Find where the given text appears and provide that cell's center as (x, y) coordinate. 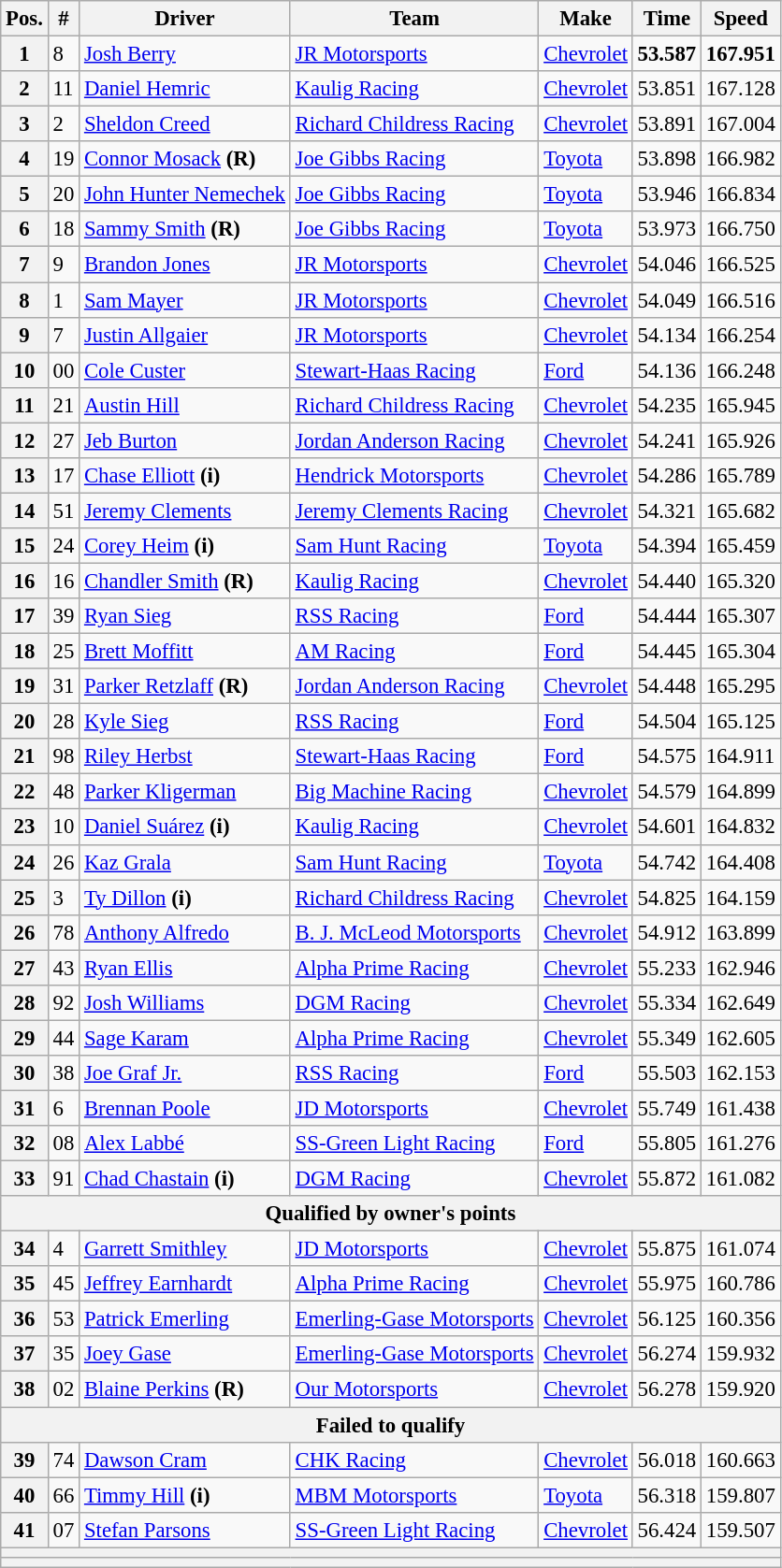
159.507 (741, 1530)
53.587 (666, 54)
40 (24, 1495)
29 (24, 1038)
167.128 (741, 89)
160.786 (741, 1284)
07 (64, 1530)
55.233 (666, 968)
55.875 (666, 1249)
Justin Allgaier (185, 335)
13 (24, 476)
54.136 (666, 370)
Chase Elliott (i) (185, 476)
54.742 (666, 862)
165.789 (741, 476)
48 (64, 792)
161.438 (741, 1108)
165.926 (741, 440)
22 (24, 792)
Speed (741, 19)
Make (586, 19)
54.235 (666, 405)
51 (64, 511)
Sage Karam (185, 1038)
55.805 (666, 1144)
34 (24, 1249)
53.851 (666, 89)
55.334 (666, 1003)
Driver (185, 19)
54.579 (666, 792)
Parker Kligerman (185, 792)
163.899 (741, 932)
56.424 (666, 1530)
54.444 (666, 616)
53 (64, 1319)
56.125 (666, 1319)
Josh Williams (185, 1003)
162.649 (741, 1003)
Garrett Smithley (185, 1249)
165.320 (741, 581)
92 (64, 1003)
Stefan Parsons (185, 1530)
Hendrick Motorsports (414, 476)
37 (24, 1355)
Dawson Cram (185, 1460)
165.304 (741, 652)
5 (24, 194)
30 (24, 1073)
15 (24, 546)
Brennan Poole (185, 1108)
162.605 (741, 1038)
Chandler Smith (R) (185, 581)
Blaine Perkins (R) (185, 1389)
33 (24, 1179)
55.872 (666, 1179)
74 (64, 1460)
167.004 (741, 124)
Cole Custer (185, 370)
44 (64, 1038)
Joey Gase (185, 1355)
160.356 (741, 1319)
55.749 (666, 1108)
166.254 (741, 335)
41 (24, 1530)
54.134 (666, 335)
54.912 (666, 932)
Jeremy Clements (185, 511)
55.349 (666, 1038)
Joe Graf Jr. (185, 1073)
164.911 (741, 756)
45 (64, 1284)
56.018 (666, 1460)
Jeb Burton (185, 440)
00 (64, 370)
56.274 (666, 1355)
166.834 (741, 194)
Jeffrey Earnhardt (185, 1284)
Austin Hill (185, 405)
Patrick Emerling (185, 1319)
54.049 (666, 300)
Connor Mosack (R) (185, 159)
Sammy Smith (R) (185, 229)
08 (64, 1144)
Corey Heim (i) (185, 546)
Big Machine Racing (414, 792)
54.504 (666, 722)
36 (24, 1319)
166.248 (741, 370)
165.125 (741, 722)
98 (64, 756)
53.891 (666, 124)
159.807 (741, 1495)
56.278 (666, 1389)
165.307 (741, 616)
66 (64, 1495)
162.946 (741, 968)
Anthony Alfredo (185, 932)
Pos. (24, 19)
162.153 (741, 1073)
Sheldon Creed (185, 124)
54.394 (666, 546)
AM Racing (414, 652)
161.276 (741, 1144)
164.159 (741, 898)
78 (64, 932)
166.982 (741, 159)
160.663 (741, 1460)
Ty Dillon (i) (185, 898)
Sam Mayer (185, 300)
159.932 (741, 1355)
54.440 (666, 581)
54.046 (666, 265)
14 (24, 511)
56.318 (666, 1495)
54.445 (666, 652)
Team (414, 19)
55.975 (666, 1284)
# (64, 19)
53.973 (666, 229)
166.516 (741, 300)
54.321 (666, 511)
165.682 (741, 511)
54.448 (666, 686)
159.920 (741, 1389)
B. J. McLeod Motorsports (414, 932)
Brandon Jones (185, 265)
32 (24, 1144)
Jeremy Clements Racing (414, 511)
MBM Motorsports (414, 1495)
166.525 (741, 265)
55.503 (666, 1073)
161.074 (741, 1249)
Time (666, 19)
Daniel Suárez (i) (185, 827)
166.750 (741, 229)
91 (64, 1179)
Kyle Sieg (185, 722)
53.898 (666, 159)
Our Motorsports (414, 1389)
54.286 (666, 476)
165.945 (741, 405)
Ryan Ellis (185, 968)
John Hunter Nemechek (185, 194)
54.601 (666, 827)
54.241 (666, 440)
54.825 (666, 898)
167.951 (741, 54)
164.899 (741, 792)
CHK Racing (414, 1460)
164.832 (741, 827)
Ryan Sieg (185, 616)
Failed to qualify (391, 1425)
Parker Retzlaff (R) (185, 686)
Brett Moffitt (185, 652)
53.946 (666, 194)
Kaz Grala (185, 862)
54.575 (666, 756)
Timmy Hill (i) (185, 1495)
Chad Chastain (i) (185, 1179)
Riley Herbst (185, 756)
165.295 (741, 686)
Daniel Hemric (185, 89)
Alex Labbé (185, 1144)
43 (64, 968)
Josh Berry (185, 54)
02 (64, 1389)
Qualified by owner's points (391, 1214)
165.459 (741, 546)
23 (24, 827)
161.082 (741, 1179)
12 (24, 440)
164.408 (741, 862)
